Return [x, y] of the center of cell containing provided text 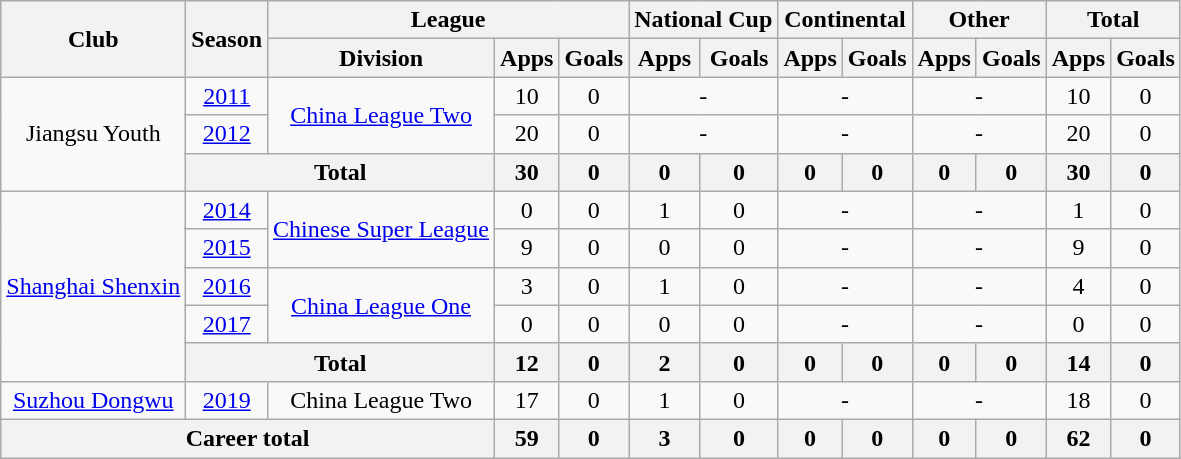
17 [527, 400]
Division [382, 58]
2014 [227, 210]
18 [1078, 400]
Suzhou Dongwu [94, 400]
14 [1078, 362]
Chinese Super League [382, 229]
62 [1078, 438]
2017 [227, 324]
Season [227, 39]
2016 [227, 286]
2019 [227, 400]
2011 [227, 96]
2 [665, 362]
Other [979, 20]
League [448, 20]
59 [527, 438]
2012 [227, 134]
China League One [382, 305]
Continental [845, 20]
Career total [248, 438]
2015 [227, 248]
12 [527, 362]
Shanghai Shenxin [94, 286]
Jiangsu Youth [94, 134]
Club [94, 39]
4 [1078, 286]
National Cup [704, 20]
